Locate the cell with the specified text and output its (x, y) center coordinate. 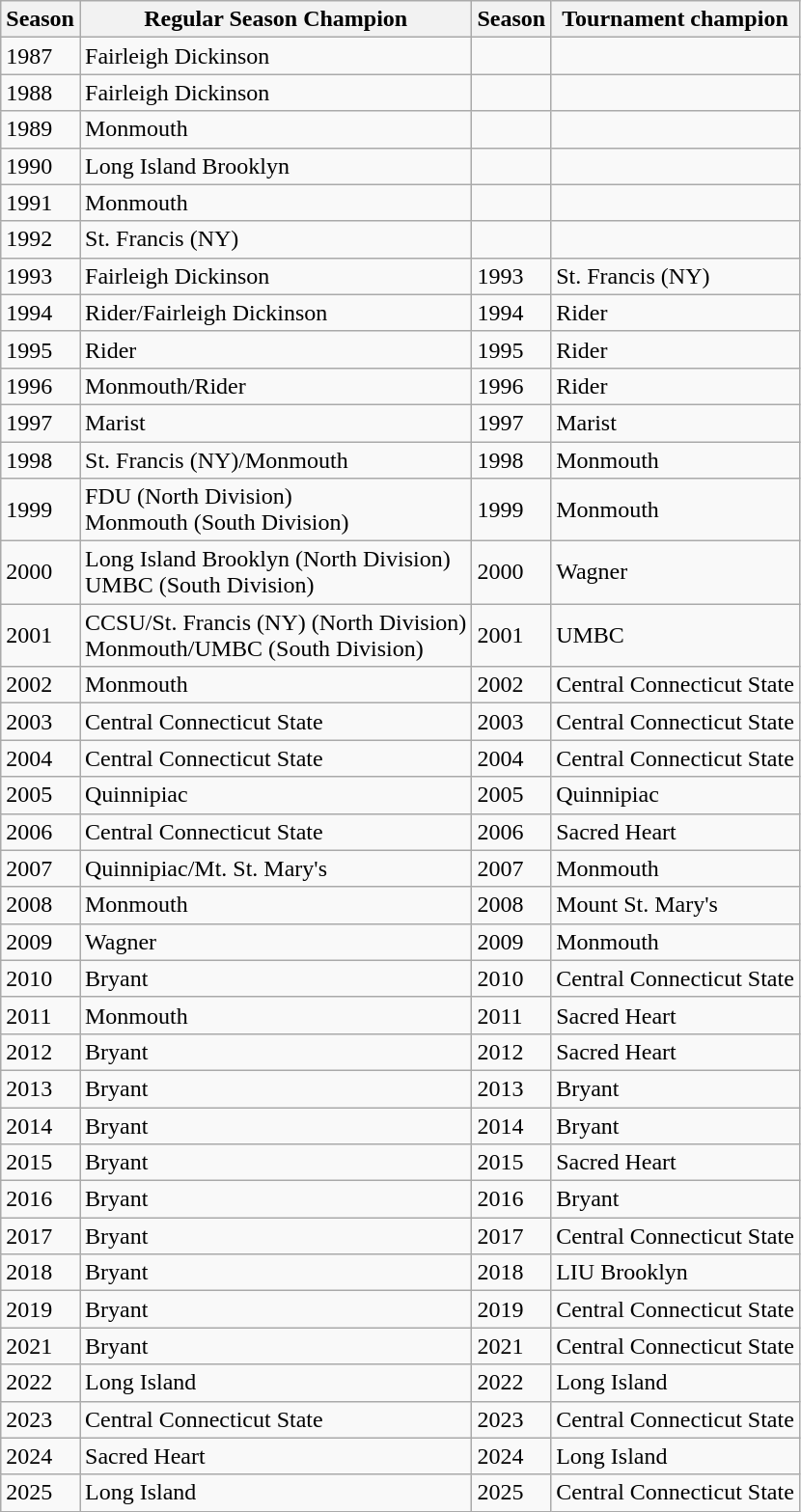
Long Island Brooklyn (275, 166)
1987 (41, 56)
Mount St. Mary's (676, 905)
St. Francis (NY)/Monmouth (275, 460)
CCSU/St. Francis (NY) (North Division)Monmouth/UMBC (South Division) (275, 635)
1989 (41, 129)
1991 (41, 203)
Rider/Fairleigh Dickinson (275, 313)
Tournament champion (676, 19)
Long Island Brooklyn (North Division)UMBC (South Division) (275, 573)
Monmouth/Rider (275, 386)
LIU Brooklyn (676, 1273)
UMBC (676, 635)
1988 (41, 93)
FDU (North Division)Monmouth (South Division) (275, 509)
1992 (41, 239)
Quinnipiac/Mt. St. Mary's (275, 868)
Regular Season Champion (275, 19)
1990 (41, 166)
